Determine the (X, Y) coordinate at the center of the cell enclosing the given text.  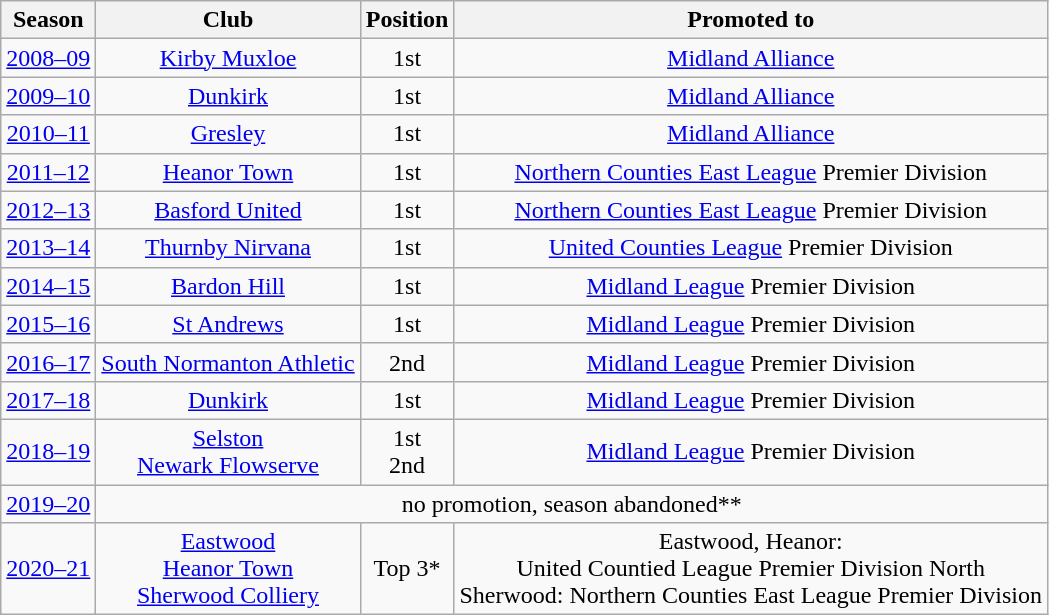
Gresley (228, 134)
2013–14 (48, 248)
Basford United (228, 210)
2020–21 (48, 569)
2010–11 (48, 134)
no promotion, season abandoned** (572, 503)
2008–09 (48, 58)
St Andrews (228, 324)
South Normanton Athletic (228, 362)
Thurnby Nirvana (228, 248)
2016–17 (48, 362)
2014–15 (48, 286)
Season (48, 20)
Top 3* (407, 569)
Heanor Town (228, 172)
EastwoodHeanor TownSherwood Colliery (228, 569)
2nd (407, 362)
Bardon Hill (228, 286)
Eastwood, Heanor:United Countied League Premier Division NorthSherwood: Northern Counties East League Premier Division (751, 569)
United Counties League Premier Division (751, 248)
2012–13 (48, 210)
2011–12 (48, 172)
Promoted to (751, 20)
Position (407, 20)
2018–19 (48, 452)
2019–20 (48, 503)
2017–18 (48, 400)
SelstonNewark Flowserve (228, 452)
1st2nd (407, 452)
Kirby Muxloe (228, 58)
2015–16 (48, 324)
2009–10 (48, 96)
Club (228, 20)
